Pinpoint the cell where the given text exists, returning its (x, y) midpoint coordinate. 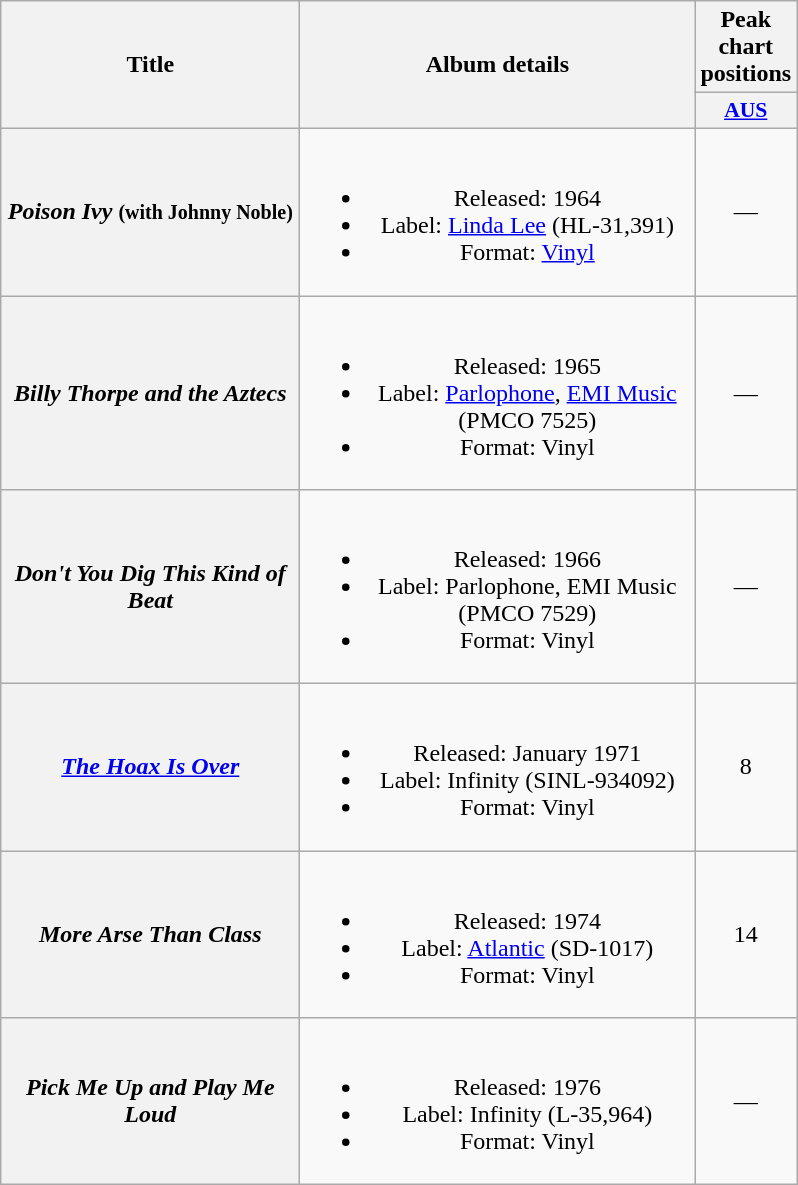
8 (746, 768)
Released: 1976Label: Infinity (L-35,964)Format: Vinyl (498, 1102)
Don't You Dig This Kind of Beat (150, 587)
Pick Me Up and Play Me Loud (150, 1102)
Album details (498, 65)
Released: January 1971Label: Infinity (SINL-934092)Format: Vinyl (498, 768)
Released: 1964Label: Linda Lee (HL-31,391)Format: Vinyl (498, 212)
Peak chart positions (746, 47)
Poison Ivy (with Johnny Noble) (150, 212)
Billy Thorpe and the Aztecs (150, 393)
The Hoax Is Over (150, 768)
AUS (746, 111)
Released: 1966Label: Parlophone, EMI Music (PMCO 7529)Format: Vinyl (498, 587)
Released: 1974Label: Atlantic (SD-1017)Format: Vinyl (498, 934)
Released: 1965Label: Parlophone, EMI Music (PMCO 7525)Format: Vinyl (498, 393)
14 (746, 934)
Title (150, 65)
More Arse Than Class (150, 934)
